Output the (X, Y) coordinate of the center of the cell containing the given text.  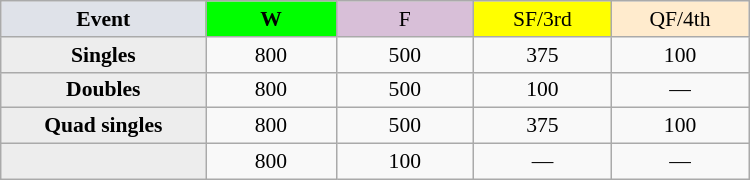
Quad singles (104, 126)
SF/3rd (543, 19)
QF/4th (680, 19)
Doubles (104, 90)
Event (104, 19)
W (271, 19)
F (405, 19)
Singles (104, 55)
